Search for the cell housing the specified text and yield its [x, y] center coordinate. 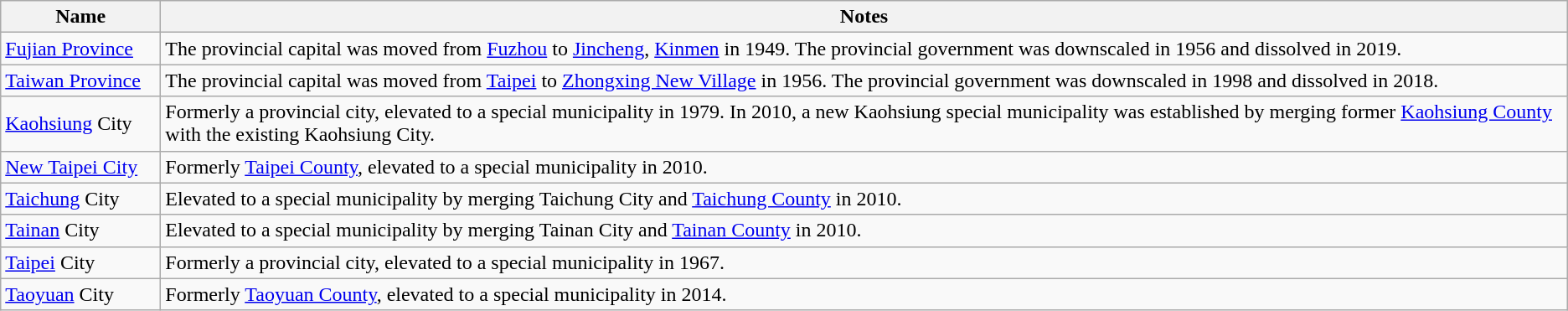
Formerly Taipei County, elevated to a special municipality in 2010. [864, 167]
Tainan City [80, 231]
Taiwan Province [80, 80]
Taichung City [80, 199]
Fujian Province [80, 49]
Formerly a provincial city, elevated to a special municipality in 1967. [864, 262]
Formerly Taoyuan County, elevated to a special municipality in 2014. [864, 294]
Taoyuan City [80, 294]
Elevated to a special municipality by merging Tainan City and Tainan County in 2010. [864, 231]
New Taipei City [80, 167]
Kaohsiung City [80, 124]
Elevated to a special municipality by merging Taichung City and Taichung County in 2010. [864, 199]
Notes [864, 17]
Taipei City [80, 262]
The provincial capital was moved from Fuzhou to Jincheng, Kinmen in 1949. The provincial government was downscaled in 1956 and dissolved in 2019. [864, 49]
Name [80, 17]
